Return (x, y) of the center of cell containing provided text 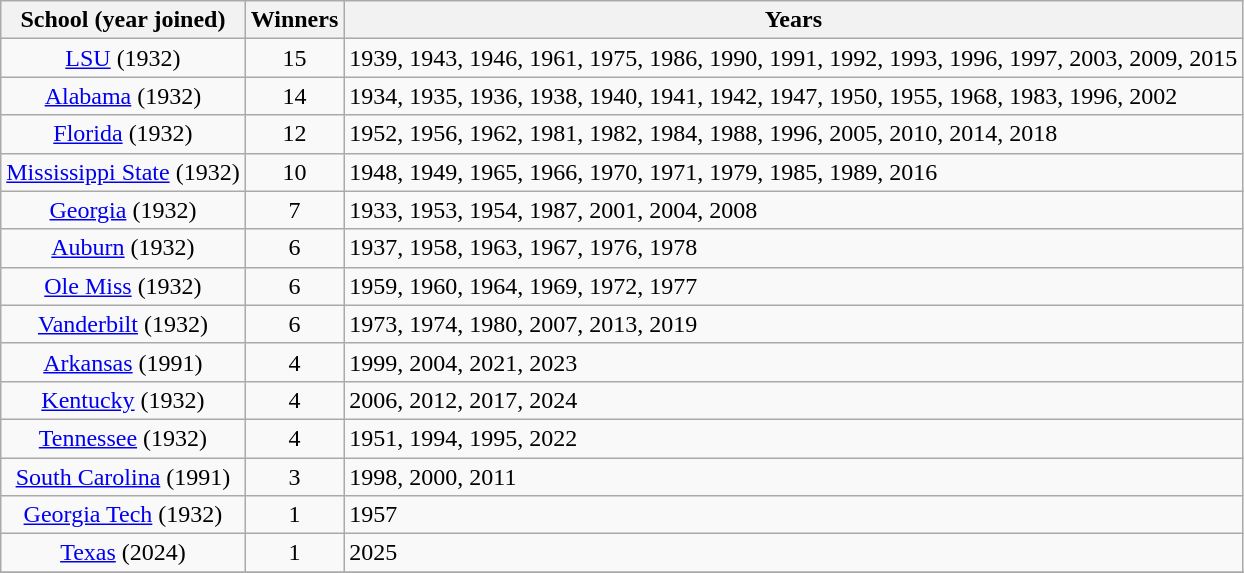
1937, 1958, 1963, 1967, 1976, 1978 (794, 248)
1957 (794, 515)
Georgia Tech (1932) (123, 515)
2006, 2012, 2017, 2024 (794, 400)
3 (294, 477)
1939, 1943, 1946, 1961, 1975, 1986, 1990, 1991, 1992, 1993, 1996, 1997, 2003, 2009, 2015 (794, 58)
Alabama (1932) (123, 96)
Tennessee (1932) (123, 438)
Arkansas (1991) (123, 362)
1948, 1949, 1965, 1966, 1970, 1971, 1979, 1985, 1989, 2016 (794, 172)
12 (294, 134)
1999, 2004, 2021, 2023 (794, 362)
15 (294, 58)
School (year joined) (123, 20)
1973, 1974, 1980, 2007, 2013, 2019 (794, 324)
Winners (294, 20)
LSU (1932) (123, 58)
10 (294, 172)
7 (294, 210)
1951, 1994, 1995, 2022 (794, 438)
Years (794, 20)
Florida (1932) (123, 134)
1933, 1953, 1954, 1987, 2001, 2004, 2008 (794, 210)
South Carolina (1991) (123, 477)
Auburn (1932) (123, 248)
Georgia (1932) (123, 210)
1959, 1960, 1964, 1969, 1972, 1977 (794, 286)
Vanderbilt (1932) (123, 324)
1998, 2000, 2011 (794, 477)
14 (294, 96)
Ole Miss (1932) (123, 286)
Texas (2024) (123, 553)
1952, 1956, 1962, 1981, 1982, 1984, 1988, 1996, 2005, 2010, 2014, 2018 (794, 134)
Kentucky (1932) (123, 400)
Mississippi State (1932) (123, 172)
1934, 1935, 1936, 1938, 1940, 1941, 1942, 1947, 1950, 1955, 1968, 1983, 1996, 2002 (794, 96)
2025 (794, 553)
